Search for the cell housing the specified text and yield its (X, Y) center coordinate. 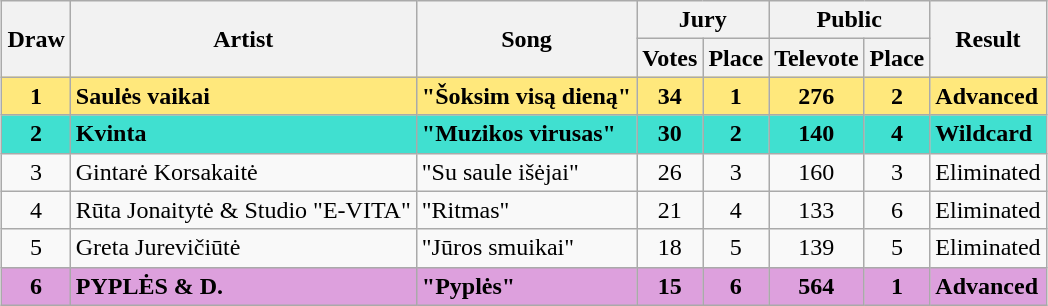
21 (670, 210)
Greta Jurevičiūtė (243, 248)
"Ritmas" (526, 210)
Gintarė Korsakaitė (243, 172)
Wildcard (988, 134)
133 (816, 210)
Televote (816, 58)
564 (816, 286)
Jury (703, 20)
Song (526, 39)
"Su saule išėjai" (526, 172)
30 (670, 134)
34 (670, 96)
26 (670, 172)
139 (816, 248)
Kvinta (243, 134)
"Pyplės" (526, 286)
Rūta Jonaitytė & Studio "E-VITA" (243, 210)
Draw (36, 39)
Public (850, 20)
"Jūros smuikai" (526, 248)
160 (816, 172)
Artist (243, 39)
Saulės vaikai (243, 96)
"Muzikos virusas" (526, 134)
Votes (670, 58)
18 (670, 248)
"Šoksim visą dieną" (526, 96)
276 (816, 96)
PYPLĖS & D. (243, 286)
140 (816, 134)
15 (670, 286)
Result (988, 39)
